From the cell containing the given text, extract its center point as (X, Y) coordinate. 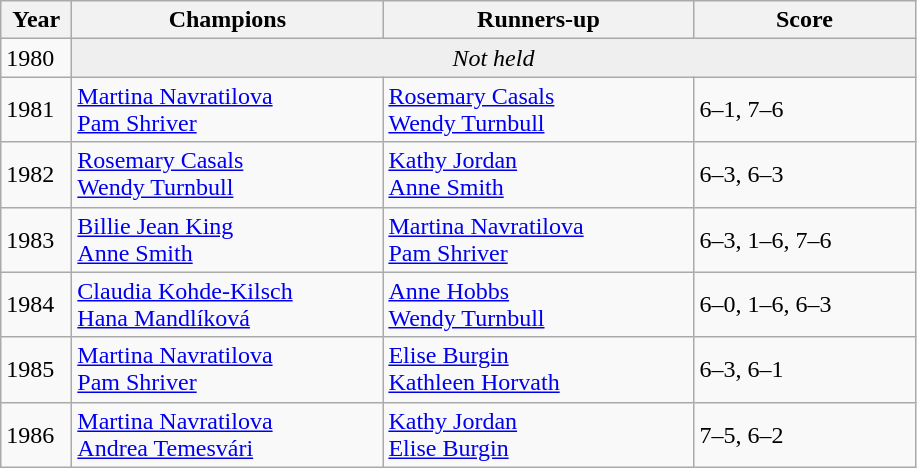
7–5, 6–2 (804, 434)
Claudia Kohde-Kilsch Hana Mandlíková (228, 304)
Kathy Jordan Elise Burgin (538, 434)
1981 (36, 110)
Anne Hobbs Wendy Turnbull (538, 304)
Score (804, 20)
Kathy Jordan Anne Smith (538, 174)
Billie Jean King Anne Smith (228, 240)
Martina Navratilova Andrea Temesvári (228, 434)
Elise Burgin Kathleen Horvath (538, 370)
1983 (36, 240)
1980 (36, 58)
Year (36, 20)
6–3, 1–6, 7–6 (804, 240)
Runners-up (538, 20)
1984 (36, 304)
6–1, 7–6 (804, 110)
1986 (36, 434)
1985 (36, 370)
Not held (494, 58)
6–3, 6–3 (804, 174)
6–3, 6–1 (804, 370)
Champions (228, 20)
6–0, 1–6, 6–3 (804, 304)
1982 (36, 174)
